For the text-containing cell, return its midpoint in [X, Y] coordinate format. 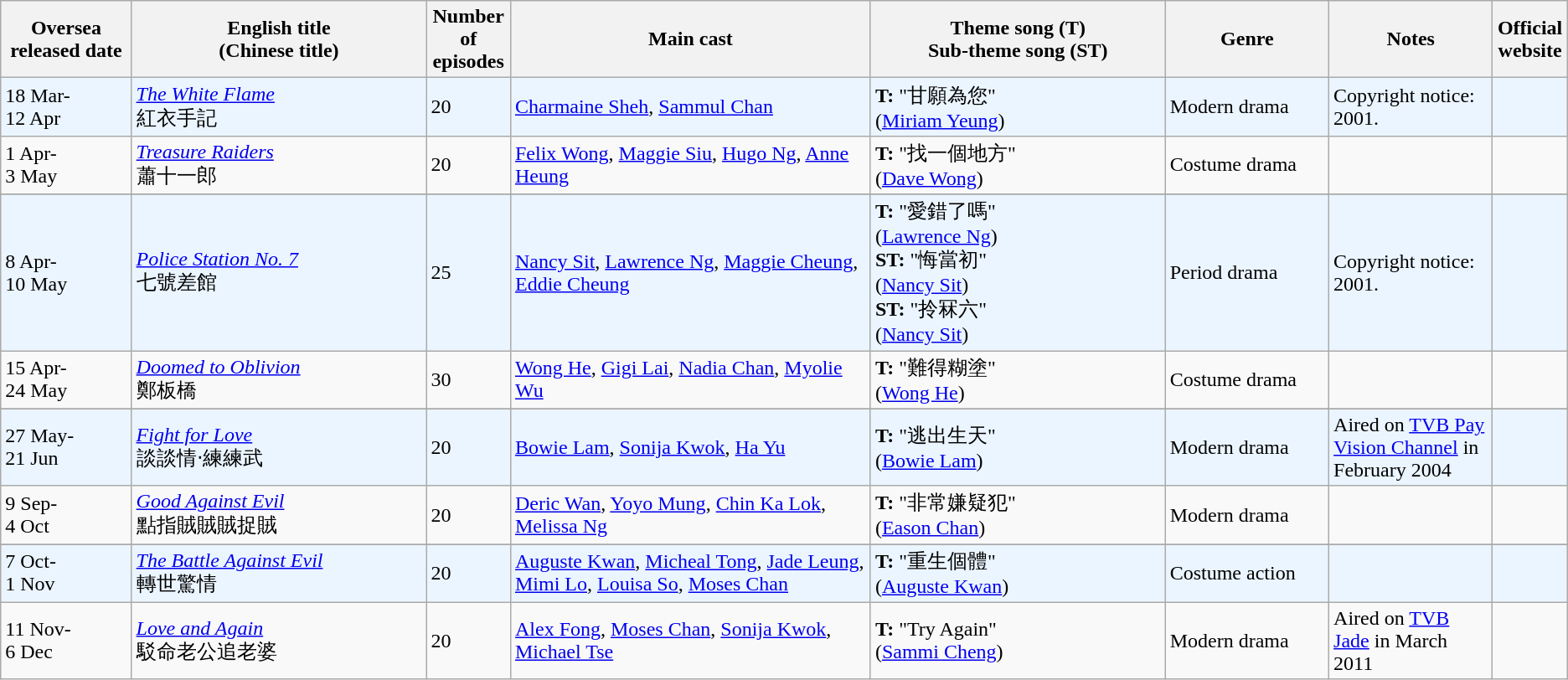
Felix Wong, Maggie Siu, Hugo Ng, Anne Heung [690, 165]
Bowie Lam, Sonija Kwok, Ha Yu [690, 447]
Treasure Raiders 蕭十一郎 [279, 165]
T: "非常嫌疑犯" (Eason Chan) [1018, 515]
T: "難得糊塗" (Wong He) [1018, 379]
Genre [1246, 39]
27 May-21 Jun [66, 447]
18 Mar- 12 Apr [66, 107]
Love and Again 駁命老公追老婆 [279, 641]
Nancy Sit, Lawrence Ng, Maggie Cheung, Eddie Cheung [690, 273]
7 Oct-1 Nov [66, 574]
Period drama [1246, 273]
The Battle Against Evil 轉世驚情 [279, 574]
Oversea released date [66, 39]
15 Apr- 24 May [66, 379]
Alex Fong, Moses Chan, Sonija Kwok, Michael Tse [690, 641]
Official website [1529, 39]
Good Against Evil 點指賊賊賊捉賊 [279, 515]
Auguste Kwan, Micheal Tong, Jade Leung, Mimi Lo, Louisa So, Moses Chan [690, 574]
8 Apr-10 May [66, 273]
T: "找一個地方" (Dave Wong) [1018, 165]
Wong He, Gigi Lai, Nadia Chan, Myolie Wu [690, 379]
T: "Try Again" (Sammi Cheng) [1018, 641]
Charmaine Sheh, Sammul Chan [690, 107]
English title (Chinese title) [279, 39]
25 [469, 273]
Aired on TVB Pay Vision Channel in February 2004 [1411, 447]
9 Sep-4 Oct [66, 515]
1 Apr-3 May [66, 165]
Fight for Love 談談情‧練練武 [279, 447]
Police Station No. 7 七號差館 [279, 273]
T: "逃出生天" (Bowie Lam) [1018, 447]
Doomed to Oblivion 鄭板橋 [279, 379]
Costume action [1246, 574]
Deric Wan, Yoyo Mung, Chin Ka Lok, Melissa Ng [690, 515]
T: "愛錯了嗎" (Lawrence Ng) ST: "悔當初" (Nancy Sit) ST: "拎冧六" (Nancy Sit) [1018, 273]
Main cast [690, 39]
11 Nov-6 Dec [66, 641]
T: "重生個體" (Auguste Kwan) [1018, 574]
T: "甘願為您" (Miriam Yeung) [1018, 107]
Notes [1411, 39]
Aired on TVB Jade in March 2011 [1411, 641]
Number of episodes [469, 39]
Theme song (T) Sub-theme song (ST) [1018, 39]
30 [469, 379]
The White Flame 紅衣手記 [279, 107]
